Return (X, Y) of the center of cell containing provided text 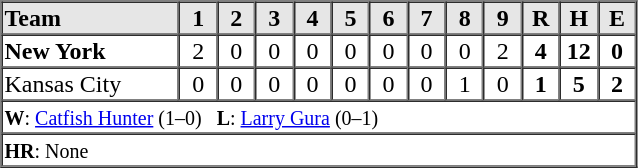
3 (274, 18)
W: Catfish Hunter (1–0) L: Larry Gura (0–1) (319, 116)
HR: None (319, 150)
Kansas City (91, 84)
H (579, 18)
8 (465, 18)
6 (388, 18)
9 (503, 18)
New York (91, 50)
R (541, 18)
12 (579, 50)
7 (427, 18)
Team (91, 18)
E (617, 18)
